From the cell containing the given text, extract its center point as (X, Y) coordinate. 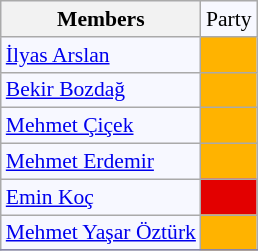
Mehmet Yaşar Öztürk (101, 233)
Emin Koç (101, 197)
Mehmet Çiçek (101, 126)
Party (229, 19)
İlyas Arslan (101, 55)
Bekir Bozdağ (101, 90)
Members (101, 19)
Mehmet Erdemir (101, 162)
